From the cell containing the given text, extract its center point as [x, y] coordinate. 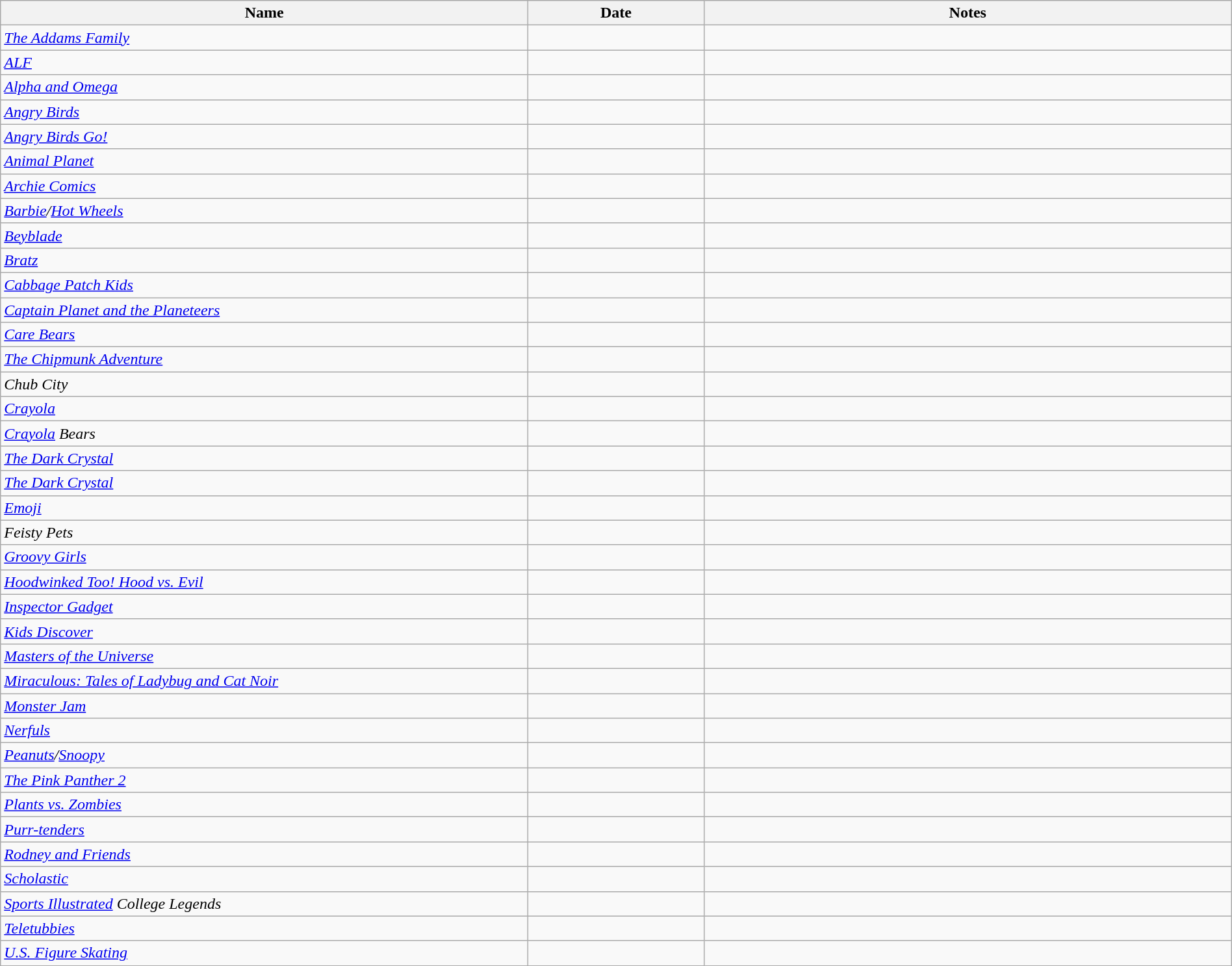
Emoji [264, 508]
Care Bears [264, 335]
Purr-tenders [264, 829]
Barbie/Hot Wheels [264, 211]
U.S. Figure Skating [264, 953]
Angry Birds [264, 112]
Crayola Bears [264, 434]
Captain Planet and the Planeteers [264, 310]
Kids Discover [264, 631]
Notes [968, 13]
Rodney and Friends [264, 854]
Angry Birds Go! [264, 137]
Scholastic [264, 879]
Groovy Girls [264, 557]
Chub City [264, 384]
Teletubbies [264, 928]
Nerfuls [264, 731]
Monster Jam [264, 705]
Animal Planet [264, 161]
Crayola [264, 409]
Masters of the Universe [264, 656]
Name [264, 13]
Archie Comics [264, 186]
Date [616, 13]
Beyblade [264, 235]
The Chipmunk Adventure [264, 359]
The Addams Family [264, 38]
Peanuts/Snoopy [264, 755]
Sports Illustrated College Legends [264, 904]
ALF [264, 62]
The Pink Panther 2 [264, 780]
Feisty Pets [264, 532]
Inspector Gadget [264, 607]
Alpha and Omega [264, 87]
Cabbage Patch Kids [264, 285]
Plants vs. Zombies [264, 805]
Hoodwinked Too! Hood vs. Evil [264, 582]
Bratz [264, 260]
Miraculous: Tales of Ladybug and Cat Noir [264, 681]
